For the text-containing cell, return its midpoint in (x, y) coordinate format. 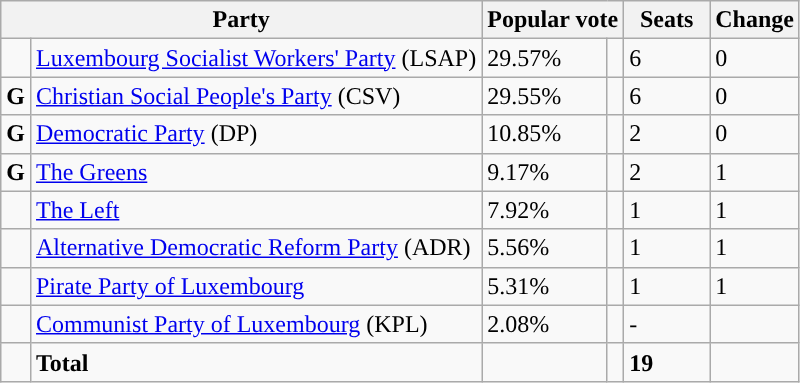
Luxembourg Socialist Workers' Party (LSAP) (256, 58)
29.57% (545, 58)
Democratic Party (DP) (256, 134)
2.08% (545, 324)
Alternative Democratic Reform Party (ADR) (256, 248)
Party (242, 20)
5.31% (545, 286)
The Greens (256, 172)
The Left (256, 210)
10.85% (545, 134)
19 (667, 362)
9.17% (545, 172)
- (667, 324)
Popular vote (553, 20)
7.92% (545, 210)
Communist Party of Luxembourg (KPL) (256, 324)
29.55% (545, 96)
Change (755, 20)
5.56% (545, 248)
Total (256, 362)
Christian Social People's Party (CSV) (256, 96)
Pirate Party of Luxembourg (256, 286)
Seats (667, 20)
